Scan for the cell matching the given text and deliver its [x, y] coordinate at center. 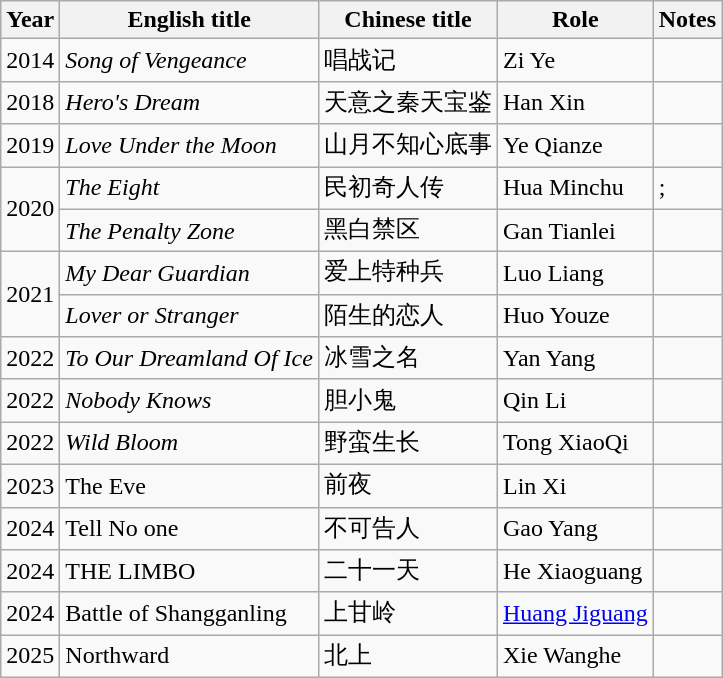
二十一天 [408, 572]
前夜 [408, 486]
To Our Dreamland Of Ice [190, 358]
Chinese title [408, 20]
Tong XiaoQi [575, 444]
北上 [408, 656]
The Penalty Zone [190, 230]
THE LIMBO [190, 572]
爱上特种兵 [408, 274]
Tell No one [190, 528]
Ye Qianze [575, 146]
唱战记 [408, 60]
2021 [30, 294]
Qin Li [575, 400]
2023 [30, 486]
冰雪之名 [408, 358]
He Xiaoguang [575, 572]
Lin Xi [575, 486]
2018 [30, 102]
2014 [30, 60]
The Eight [190, 188]
山月不知心底事 [408, 146]
陌生的恋人 [408, 316]
Northward [190, 656]
Battle of Shangganling [190, 614]
Hua Minchu [575, 188]
Love Under the Moon [190, 146]
Gao Yang [575, 528]
The Eve [190, 486]
Year [30, 20]
Yan Yang [575, 358]
野蛮生长 [408, 444]
Lover or Stranger [190, 316]
Zi Ye [575, 60]
2025 [30, 656]
My Dear Guardian [190, 274]
Huang Jiguang [575, 614]
Hero's Dream [190, 102]
Nobody Knows [190, 400]
Han Xin [575, 102]
Wild Bloom [190, 444]
; [687, 188]
Luo Liang [575, 274]
Xie Wanghe [575, 656]
Huo Youze [575, 316]
不可告人 [408, 528]
Gan Tianlei [575, 230]
Song of Vengeance [190, 60]
天意之秦天宝鉴 [408, 102]
Role [575, 20]
民初奇人传 [408, 188]
2020 [30, 208]
胆小鬼 [408, 400]
上甘岭 [408, 614]
黑白禁区 [408, 230]
Notes [687, 20]
English title [190, 20]
2019 [30, 146]
